Scan for the cell matching the given text and deliver its (x, y) coordinate at center. 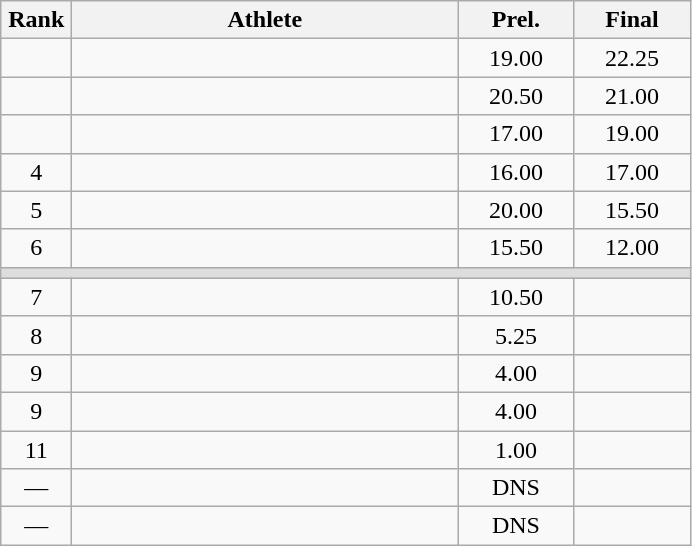
21.00 (632, 96)
1.00 (516, 449)
20.00 (516, 210)
11 (36, 449)
22.25 (632, 58)
Rank (36, 20)
Prel. (516, 20)
10.50 (516, 297)
4 (36, 172)
16.00 (516, 172)
5.25 (516, 335)
12.00 (632, 248)
Final (632, 20)
Athlete (265, 20)
5 (36, 210)
6 (36, 248)
8 (36, 335)
7 (36, 297)
20.50 (516, 96)
